From the cell containing the given text, extract its center point as (X, Y) coordinate. 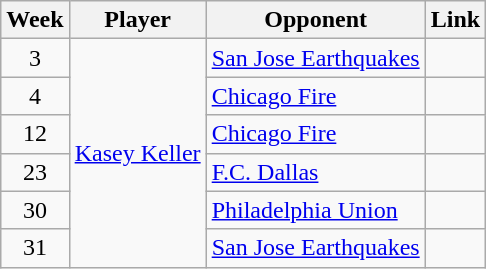
F.C. Dallas (316, 172)
30 (35, 210)
Player (138, 20)
Opponent (316, 20)
Link (455, 20)
Philadelphia Union (316, 210)
31 (35, 248)
Week (35, 20)
3 (35, 58)
23 (35, 172)
4 (35, 96)
12 (35, 134)
Kasey Keller (138, 153)
